Identify which cell holds the provided text, then report its [x, y] central coordinate. 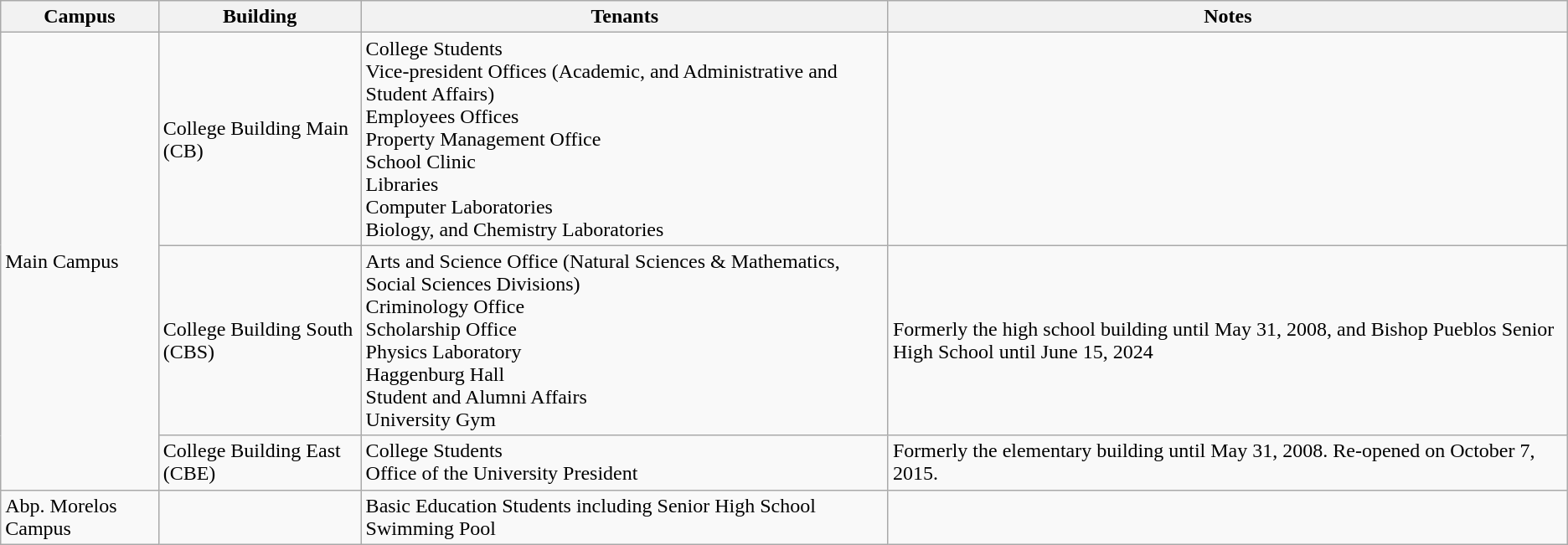
Abp. Morelos Campus [80, 517]
College Building East (CBE) [260, 462]
Basic Education Students including Senior High SchoolSwimming Pool [625, 517]
College Building South (CBS) [260, 340]
Formerly the elementary building until May 31, 2008. Re-opened on October 7, 2015. [1228, 462]
Tenants [625, 17]
Building [260, 17]
Campus [80, 17]
Formerly the high school building until May 31, 2008, and Bishop Pueblos Senior High School until June 15, 2024 [1228, 340]
Main Campus [80, 261]
Notes [1228, 17]
College StudentsOffice of the University President [625, 462]
College Building Main (CB) [260, 139]
